Scan for the cell matching the given text and deliver its (x, y) coordinate at center. 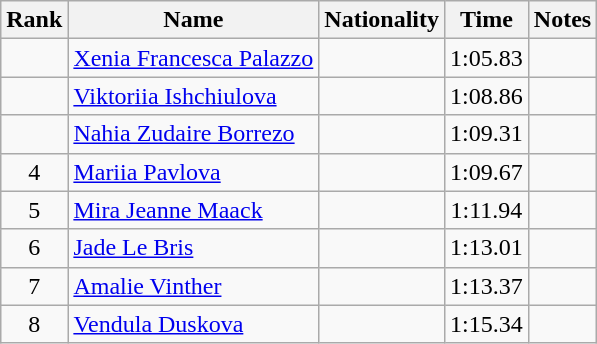
Jade Le Bris (194, 248)
Amalie Vinther (194, 286)
Name (194, 20)
5 (34, 210)
1:08.86 (487, 96)
Viktoriia Ishchiulova (194, 96)
8 (34, 324)
1:05.83 (487, 58)
1:13.37 (487, 286)
Nationality (382, 20)
Time (487, 20)
Mariia Pavlova (194, 172)
1:11.94 (487, 210)
1:15.34 (487, 324)
1:13.01 (487, 248)
Rank (34, 20)
1:09.67 (487, 172)
Mira Jeanne Maack (194, 210)
6 (34, 248)
Xenia Francesca Palazzo (194, 58)
Nahia Zudaire Borrezo (194, 134)
4 (34, 172)
1:09.31 (487, 134)
Notes (562, 20)
Vendula Duskova (194, 324)
7 (34, 286)
